Output the (X, Y) coordinate of the center of the cell containing the given text.  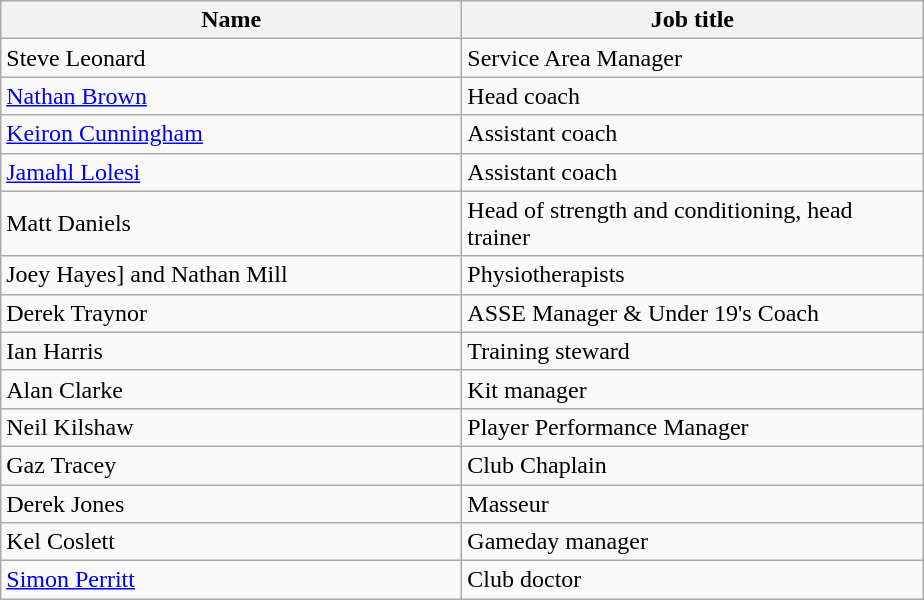
Derek Traynor (232, 313)
Gaz Tracey (232, 465)
Derek Jones (232, 503)
Ian Harris (232, 351)
Club doctor (692, 580)
Gameday manager (692, 542)
Alan Clarke (232, 389)
Simon Perritt (232, 580)
Neil Kilshaw (232, 427)
Head coach (692, 96)
Club Chaplain (692, 465)
Jamahl Lolesi (232, 172)
Masseur (692, 503)
Head of strength and conditioning, head trainer (692, 224)
Training steward (692, 351)
Job title (692, 20)
Steve Leonard (232, 58)
Nathan Brown (232, 96)
Name (232, 20)
Physiotherapists (692, 275)
Joey Hayes] and Nathan Mill (232, 275)
Player Performance Manager (692, 427)
Kit manager (692, 389)
Service Area Manager (692, 58)
Keiron Cunningham (232, 134)
Matt Daniels (232, 224)
ASSE Manager & Under 19's Coach (692, 313)
Kel Coslett (232, 542)
